Detect which cell encompasses the target text, then output its [X, Y] center coordinate. 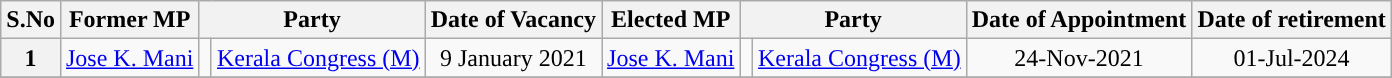
Elected MP [671, 20]
S.No [31, 20]
Date of Appointment [1079, 20]
Date of Vacancy [513, 20]
Date of retirement [1292, 20]
1 [31, 58]
01-Jul-2024 [1292, 58]
9 January 2021 [513, 58]
24-Nov-2021 [1079, 58]
Former MP [129, 20]
